Return the [x, y] coordinate for the center point of the cell that contains the specified text.  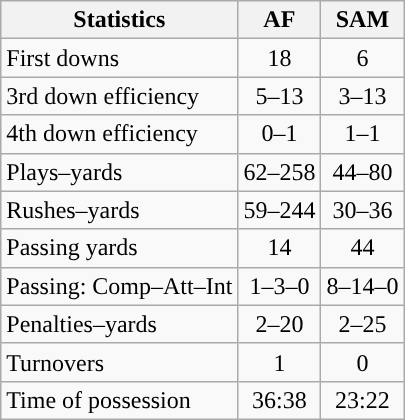
First downs [120, 58]
8–14–0 [362, 286]
2–20 [280, 324]
Passing: Comp–Att–Int [120, 286]
1 [280, 362]
18 [280, 58]
30–36 [362, 210]
Plays–yards [120, 172]
59–244 [280, 210]
Time of possession [120, 400]
44 [362, 248]
5–13 [280, 96]
SAM [362, 20]
2–25 [362, 324]
Rushes–yards [120, 210]
3rd down efficiency [120, 96]
14 [280, 248]
62–258 [280, 172]
1–3–0 [280, 286]
1–1 [362, 134]
AF [280, 20]
Statistics [120, 20]
0–1 [280, 134]
Turnovers [120, 362]
0 [362, 362]
23:22 [362, 400]
3–13 [362, 96]
44–80 [362, 172]
6 [362, 58]
Penalties–yards [120, 324]
36:38 [280, 400]
4th down efficiency [120, 134]
Passing yards [120, 248]
